Detect which cell encompasses the target text, then output its [x, y] center coordinate. 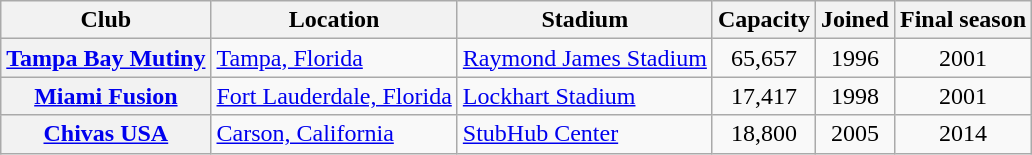
Tampa, Florida [334, 58]
Capacity [764, 20]
Tampa Bay Mutiny [106, 58]
2014 [962, 134]
Chivas USA [106, 134]
1996 [854, 58]
Fort Lauderdale, Florida [334, 96]
Stadium [584, 20]
17,417 [764, 96]
Location [334, 20]
2005 [854, 134]
1998 [854, 96]
Joined [854, 20]
Final season [962, 20]
65,657 [764, 58]
Lockhart Stadium [584, 96]
Carson, California [334, 134]
Club [106, 20]
StubHub Center [584, 134]
18,800 [764, 134]
Raymond James Stadium [584, 58]
Miami Fusion [106, 96]
